Pinpoint the cell where the given text exists, returning its [x, y] midpoint coordinate. 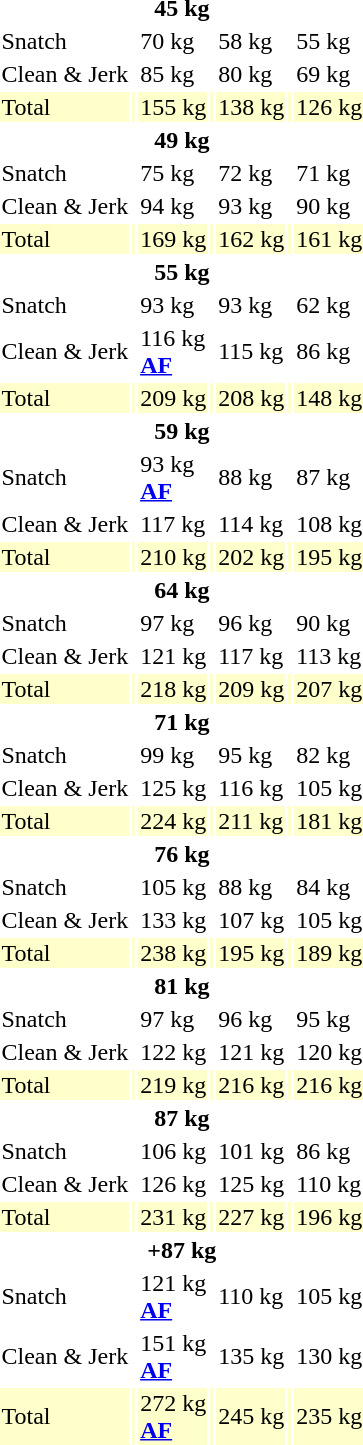
216 kg [252, 1085]
116 kgAF [174, 352]
218 kg [174, 689]
107 kg [252, 920]
93 kgAF [174, 478]
245 kg [252, 1416]
75 kg [174, 173]
238 kg [174, 953]
122 kg [174, 1052]
135 kg [252, 1356]
85 kg [174, 74]
58 kg [252, 41]
211 kg [252, 821]
116 kg [252, 788]
114 kg [252, 524]
99 kg [174, 755]
227 kg [252, 1217]
219 kg [174, 1085]
80 kg [252, 74]
155 kg [174, 107]
169 kg [174, 239]
106 kg [174, 1151]
101 kg [252, 1151]
208 kg [252, 398]
162 kg [252, 239]
133 kg [174, 920]
72 kg [252, 173]
95 kg [252, 755]
121 kgAF [174, 1296]
272 kgAF [174, 1416]
94 kg [174, 206]
110 kg [252, 1296]
115 kg [252, 352]
202 kg [252, 557]
126 kg [174, 1184]
151 kgAF [174, 1356]
224 kg [174, 821]
195 kg [252, 953]
231 kg [174, 1217]
210 kg [174, 557]
105 kg [174, 887]
138 kg [252, 107]
70 kg [174, 41]
